Return the (x, y) coordinate for the center point of the cell that contains the specified text.  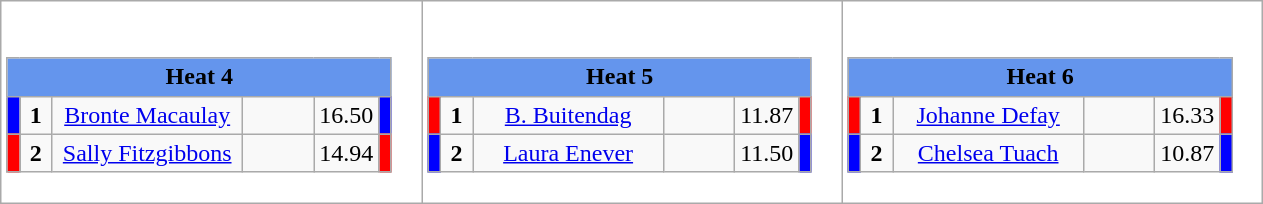
16.50 (346, 115)
Heat 4 1 Bronte Macaulay 16.50 2 Sally Fitzgibbons 14.94 (212, 102)
10.87 (1188, 153)
Heat 5 1 B. Buitendag 11.87 2 Laura Enever 11.50 (632, 102)
14.94 (346, 153)
Heat 6 (1040, 77)
Chelsea Tuach (988, 153)
11.87 (767, 115)
11.50 (767, 153)
Heat 4 (199, 77)
Bronte Macaulay (148, 115)
Heat 6 1 Johanne Defay 16.33 2 Chelsea Tuach 10.87 (1052, 102)
Johanne Defay (988, 115)
Sally Fitzgibbons (148, 153)
Heat 5 (620, 77)
Laura Enever (568, 153)
16.33 (1188, 115)
B. Buitendag (568, 115)
